Locate the cell with the specified text and output its [x, y] center coordinate. 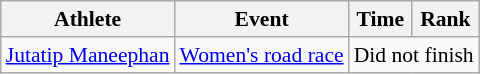
Time [380, 19]
Women's road race [262, 55]
Did not finish [414, 55]
Rank [446, 19]
Athlete [88, 19]
Jutatip Maneephan [88, 55]
Event [262, 19]
